From the cell containing the given text, extract its center point as (x, y) coordinate. 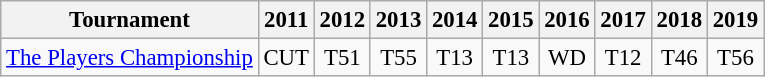
2011 (286, 20)
Tournament (130, 20)
2012 (342, 20)
CUT (286, 58)
2018 (679, 20)
2017 (623, 20)
T12 (623, 58)
2019 (735, 20)
T51 (342, 58)
2016 (567, 20)
T46 (679, 58)
WD (567, 58)
2013 (398, 20)
T56 (735, 58)
The Players Championship (130, 58)
T55 (398, 58)
2015 (511, 20)
2014 (455, 20)
